Locate the cell with the specified text and output its [x, y] center coordinate. 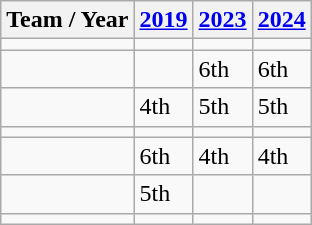
2024 [282, 20]
Team / Year [68, 20]
2019 [164, 20]
2023 [222, 20]
